Identify which cell holds the provided text, then report its [x, y] central coordinate. 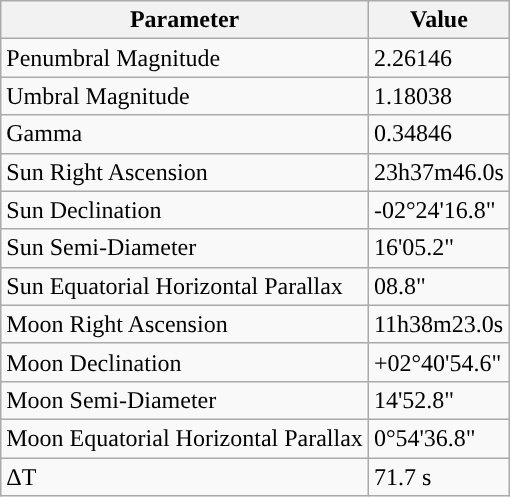
1.18038 [438, 96]
Sun Semi-Diameter [185, 248]
71.7 s [438, 477]
23h37m46.0s [438, 172]
Sun Declination [185, 210]
2.26146 [438, 58]
Moon Equatorial Horizontal Parallax [185, 438]
ΔT [185, 477]
Parameter [185, 20]
Moon Declination [185, 362]
16'05.2" [438, 248]
Penumbral Magnitude [185, 58]
14'52.8" [438, 400]
Moon Right Ascension [185, 324]
Value [438, 20]
0°54'36.8" [438, 438]
Moon Semi-Diameter [185, 400]
Umbral Magnitude [185, 96]
08.8" [438, 286]
Sun Equatorial Horizontal Parallax [185, 286]
+02°40'54.6" [438, 362]
0.34846 [438, 134]
-02°24'16.8" [438, 210]
11h38m23.0s [438, 324]
Sun Right Ascension [185, 172]
Gamma [185, 134]
